From the cell containing the given text, extract its center point as (x, y) coordinate. 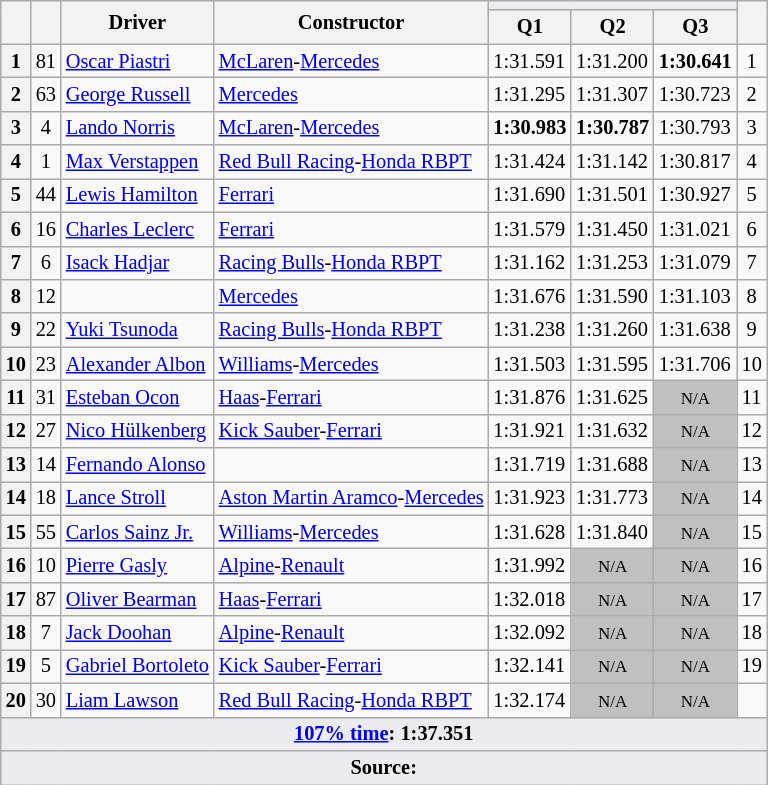
1:30.927 (696, 195)
Yuki Tsunoda (138, 330)
Fernando Alonso (138, 465)
1:30.641 (696, 61)
23 (46, 364)
81 (46, 61)
1:31.501 (612, 195)
1:31.307 (612, 94)
Constructor (352, 22)
Carlos Sainz Jr. (138, 532)
Isack Hadjar (138, 263)
Q3 (696, 27)
Max Verstappen (138, 162)
20 (16, 700)
1:31.595 (612, 364)
1:31.503 (530, 364)
1:31.253 (612, 263)
1:32.092 (530, 633)
1:30.723 (696, 94)
63 (46, 94)
George Russell (138, 94)
1:32.174 (530, 700)
Source: (384, 767)
Lewis Hamilton (138, 195)
1:31.103 (696, 296)
Driver (138, 22)
1:31.238 (530, 330)
1:30.817 (696, 162)
1:31.424 (530, 162)
Esteban Ocon (138, 397)
1:31.719 (530, 465)
Lando Norris (138, 128)
1:31.876 (530, 397)
Aston Martin Aramco-Mercedes (352, 498)
1:31.921 (530, 431)
22 (46, 330)
1:32.141 (530, 666)
1:31.638 (696, 330)
Oliver Bearman (138, 599)
Nico Hülkenberg (138, 431)
27 (46, 431)
107% time: 1:37.351 (384, 734)
1:31.450 (612, 229)
30 (46, 700)
1:31.628 (530, 532)
1:31.162 (530, 263)
1:31.676 (530, 296)
1:30.983 (530, 128)
1:31.992 (530, 565)
1:32.018 (530, 599)
1:31.688 (612, 465)
1:31.200 (612, 61)
1:30.787 (612, 128)
1:31.142 (612, 162)
1:31.773 (612, 498)
Pierre Gasly (138, 565)
1:31.840 (612, 532)
1:31.706 (696, 364)
87 (46, 599)
Charles Leclerc (138, 229)
1:31.625 (612, 397)
Gabriel Bortoleto (138, 666)
1:31.579 (530, 229)
1:31.923 (530, 498)
31 (46, 397)
Q1 (530, 27)
Alexander Albon (138, 364)
1:31.690 (530, 195)
44 (46, 195)
1:30.793 (696, 128)
Oscar Piastri (138, 61)
1:31.079 (696, 263)
Q2 (612, 27)
Jack Doohan (138, 633)
1:31.590 (612, 296)
Lance Stroll (138, 498)
1:31.295 (530, 94)
55 (46, 532)
1:31.260 (612, 330)
1:31.591 (530, 61)
1:31.632 (612, 431)
Liam Lawson (138, 700)
1:31.021 (696, 229)
